Detect which cell encompasses the target text, then output its (x, y) center coordinate. 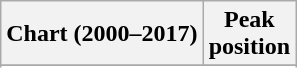
Peakposition (249, 34)
Chart (2000–2017) (102, 34)
